Provide the [x, y] coordinate of the cell's center where the given text is located.  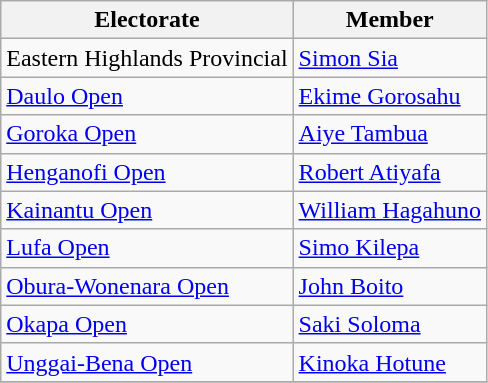
Henganofi Open [147, 172]
William Hagahuno [390, 210]
Simon Sia [390, 58]
Daulo Open [147, 96]
John Boito [390, 286]
Obura-Wonenara Open [147, 286]
Okapa Open [147, 324]
Electorate [147, 20]
Saki Soloma [390, 324]
Goroka Open [147, 134]
Aiye Tambua [390, 134]
Robert Atiyafa [390, 172]
Unggai-Bena Open [147, 362]
Kainantu Open [147, 210]
Kinoka Hotune [390, 362]
Ekime Gorosahu [390, 96]
Lufa Open [147, 248]
Member [390, 20]
Simo Kilepa [390, 248]
Eastern Highlands Provincial [147, 58]
